Identify which cell holds the provided text, then report its [X, Y] central coordinate. 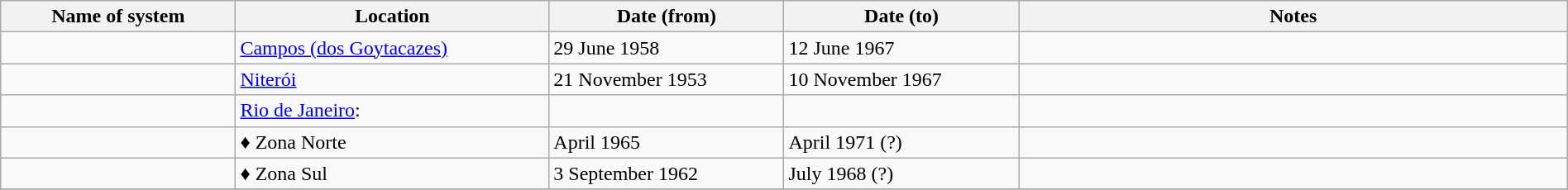
♦ Zona Sul [392, 173]
Date (to) [901, 17]
3 September 1962 [667, 173]
July 1968 (?) [901, 173]
12 June 1967 [901, 48]
April 1971 (?) [901, 142]
Date (from) [667, 17]
Location [392, 17]
April 1965 [667, 142]
Campos (dos Goytacazes) [392, 48]
29 June 1958 [667, 48]
21 November 1953 [667, 79]
♦ Zona Norte [392, 142]
10 November 1967 [901, 79]
Rio de Janeiro: [392, 111]
Niterói [392, 79]
Name of system [118, 17]
Notes [1293, 17]
